Extract the [X, Y] coordinate from the center of the cell holding the provided text.  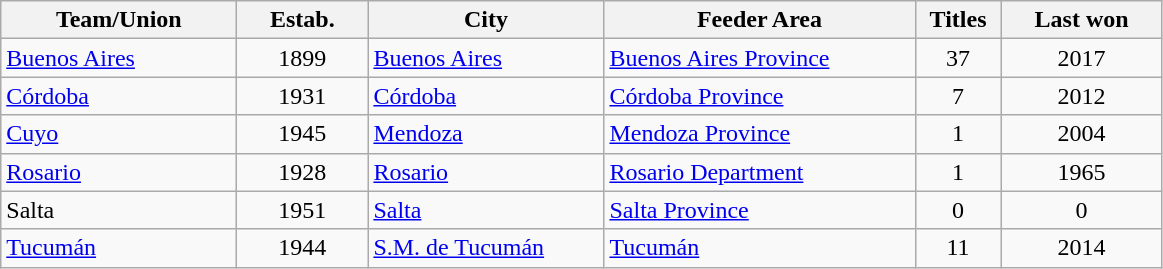
Titles [958, 20]
1951 [302, 210]
1899 [302, 58]
Team/Union [119, 20]
2014 [1082, 248]
Mendoza Province [760, 134]
1928 [302, 172]
1965 [1082, 172]
City [486, 20]
2004 [1082, 134]
Last won [1082, 20]
Cuyo [119, 134]
1945 [302, 134]
1944 [302, 248]
11 [958, 248]
Córdoba Province [760, 96]
Mendoza [486, 134]
Feeder Area [760, 20]
2012 [1082, 96]
Rosario Department [760, 172]
Buenos Aires Province [760, 58]
Estab. [302, 20]
2017 [1082, 58]
7 [958, 96]
S.M. de Tucumán [486, 248]
37 [958, 58]
Salta Province [760, 210]
1931 [302, 96]
